Provide the [X, Y] coordinate of the cell's center where the given text is located.  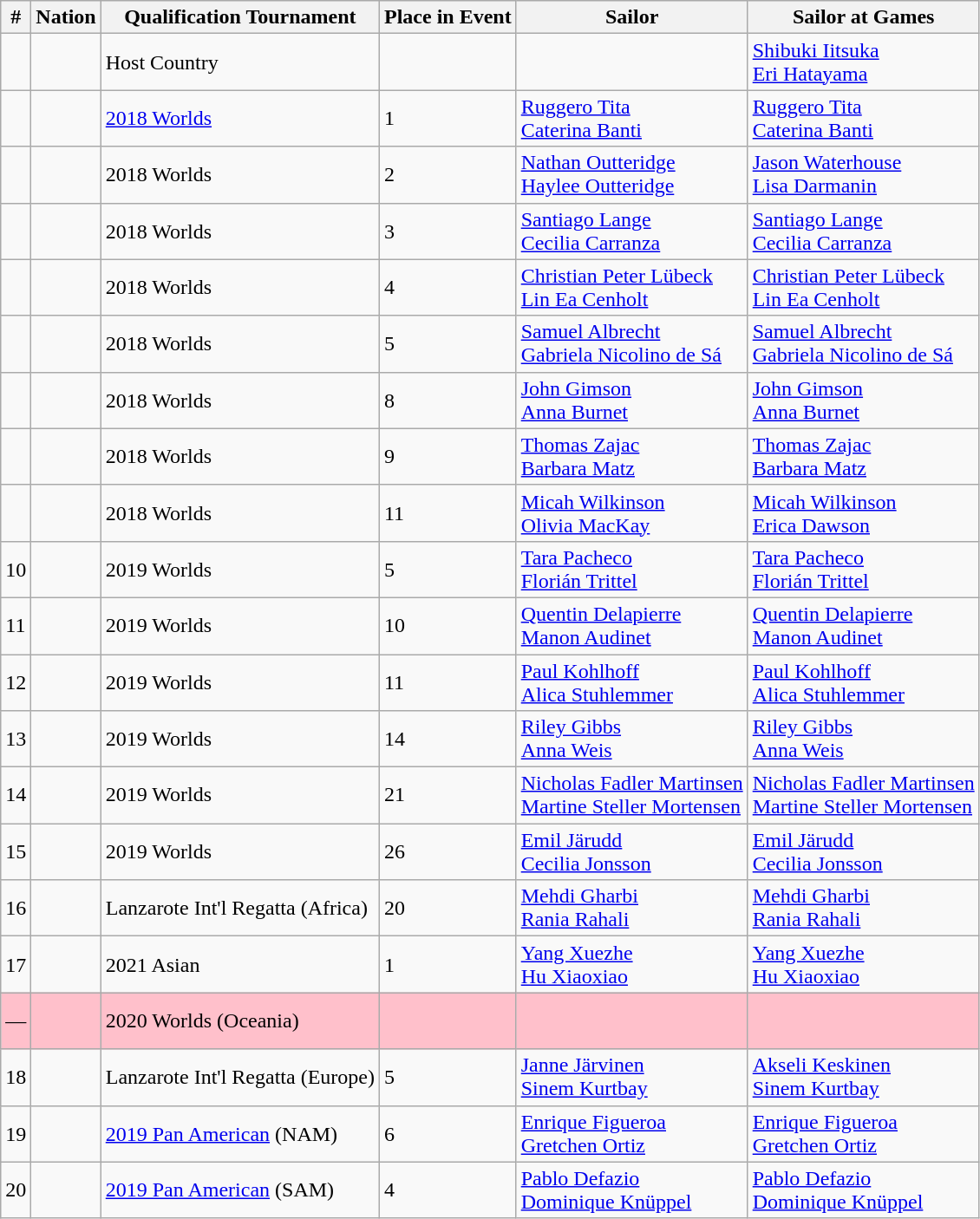
13 [16, 739]
Jason WaterhouseLisa Darmanin [864, 175]
26 [448, 851]
Lanzarote Int'l Regatta (Africa) [239, 909]
Sailor [631, 17]
# [16, 17]
2019 Pan American (NAM) [239, 1134]
2019 Pan American (SAM) [239, 1190]
19 [16, 1134]
6 [448, 1134]
2 [448, 175]
Host Country [239, 62]
15 [16, 851]
2020 Worlds (Oceania) [239, 1021]
21 [448, 796]
9 [448, 456]
Micah WilkinsonOlivia MacKay [631, 513]
17 [16, 964]
16 [16, 909]
Micah WilkinsonErica Dawson [864, 513]
Sailor at Games [864, 17]
Shibuki IitsukaEri Hatayama [864, 62]
Place in Event [448, 17]
Qualification Tournament [239, 17]
— [16, 1021]
Lanzarote Int'l Regatta (Europe) [239, 1077]
Akseli KeskinenSinem Kurtbay [864, 1077]
Nation [66, 17]
3 [448, 231]
2021 Asian [239, 964]
Nathan OutteridgeHaylee Outteridge [631, 175]
12 [16, 681]
8 [448, 401]
Janne JärvinenSinem Kurtbay [631, 1077]
18 [16, 1077]
